Identify which cell holds the provided text, then report its [X, Y] central coordinate. 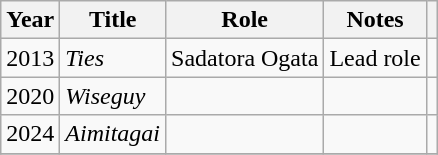
Role [245, 20]
2020 [30, 96]
Title [113, 20]
Sadatora Ogata [245, 58]
Notes [375, 20]
Aimitagai [113, 134]
Wiseguy [113, 96]
2024 [30, 134]
Year [30, 20]
2013 [30, 58]
Lead role [375, 58]
Ties [113, 58]
